Search for the cell housing the specified text and yield its [x, y] center coordinate. 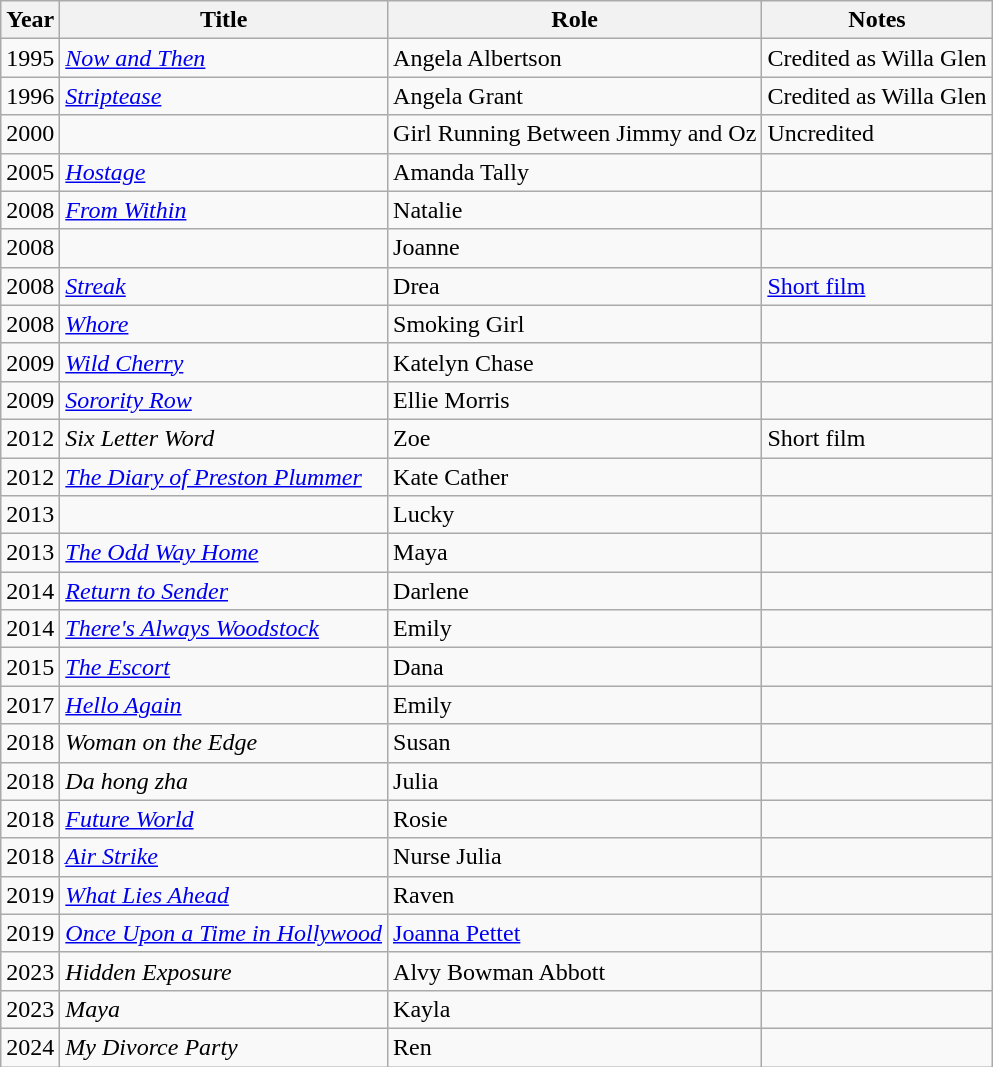
Amanda Tally [575, 172]
The Odd Way Home [224, 553]
Katelyn Chase [575, 362]
Now and Then [224, 58]
Smoking Girl [575, 324]
Alvy Bowman Abbott [575, 971]
Six Letter Word [224, 438]
Year [30, 20]
Darlene [575, 591]
Whore [224, 324]
Ellie Morris [575, 400]
Striptease [224, 96]
Woman on the Edge [224, 743]
Rosie [575, 819]
Da hong zha [224, 781]
Return to Sender [224, 591]
Ren [575, 1047]
2024 [30, 1047]
Kate Cather [575, 477]
Hidden Exposure [224, 971]
2015 [30, 667]
Sorority Row [224, 400]
Uncredited [877, 134]
My Divorce Party [224, 1047]
There's Always Woodstock [224, 629]
Nurse Julia [575, 857]
Once Upon a Time in Hollywood [224, 933]
Susan [575, 743]
2005 [30, 172]
Joanna Pettet [575, 933]
1996 [30, 96]
Hostage [224, 172]
Kayla [575, 1009]
Title [224, 20]
The Diary of Preston Plummer [224, 477]
Angela Albertson [575, 58]
1995 [30, 58]
Zoe [575, 438]
Role [575, 20]
Future World [224, 819]
2000 [30, 134]
Dana [575, 667]
Drea [575, 286]
Hello Again [224, 705]
Natalie [575, 210]
Joanne [575, 248]
2017 [30, 705]
Raven [575, 895]
Girl Running Between Jimmy and Oz [575, 134]
Notes [877, 20]
Wild Cherry [224, 362]
From Within [224, 210]
Angela Grant [575, 96]
Julia [575, 781]
The Escort [224, 667]
Lucky [575, 515]
Streak [224, 286]
What Lies Ahead [224, 895]
Air Strike [224, 857]
